Capture the cell that displays the provided text and extract its (X, Y) central coordinate. 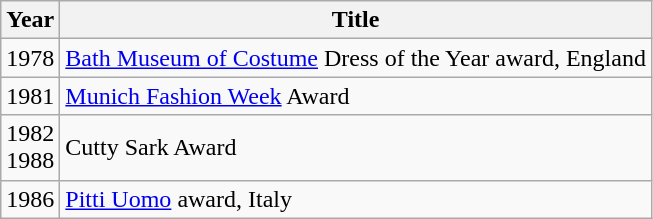
Bath Museum of Costume Dress of the Year award, England (356, 58)
1981 (30, 96)
Year (30, 20)
19821988 (30, 148)
Title (356, 20)
Pitti Uomo award, Italy (356, 199)
1986 (30, 199)
Munich Fashion Week Award (356, 96)
1978 (30, 58)
Cutty Sark Award (356, 148)
